Pinpoint the cell where the given text exists, returning its (X, Y) midpoint coordinate. 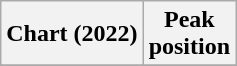
Peakposition (189, 34)
Chart (2022) (72, 34)
